Search for the cell housing the specified text and yield its (X, Y) center coordinate. 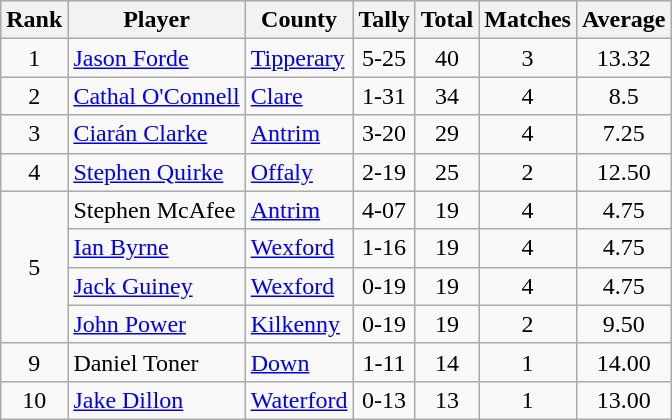
Average (624, 20)
Down (299, 362)
4-07 (384, 210)
8.5 (624, 96)
1-16 (384, 248)
14.00 (624, 362)
14 (447, 362)
Tally (384, 20)
Jake Dillon (156, 400)
Player (156, 20)
Stephen McAfee (156, 210)
1-11 (384, 362)
Offaly (299, 172)
12.50 (624, 172)
9 (34, 362)
Kilkenny (299, 324)
9.50 (624, 324)
13.32 (624, 58)
Ian Byrne (156, 248)
Total (447, 20)
7.25 (624, 134)
5 (34, 267)
Rank (34, 20)
34 (447, 96)
29 (447, 134)
1-31 (384, 96)
13.00 (624, 400)
John Power (156, 324)
40 (447, 58)
10 (34, 400)
3-20 (384, 134)
Daniel Toner (156, 362)
2-19 (384, 172)
Ciarán Clarke (156, 134)
0-13 (384, 400)
Clare (299, 96)
Cathal O'Connell (156, 96)
25 (447, 172)
Jack Guiney (156, 286)
Stephen Quirke (156, 172)
Waterford (299, 400)
13 (447, 400)
County (299, 20)
5-25 (384, 58)
Matches (528, 20)
Jason Forde (156, 58)
Tipperary (299, 58)
